Find where the given text appears and provide that cell's center as (x, y) coordinate. 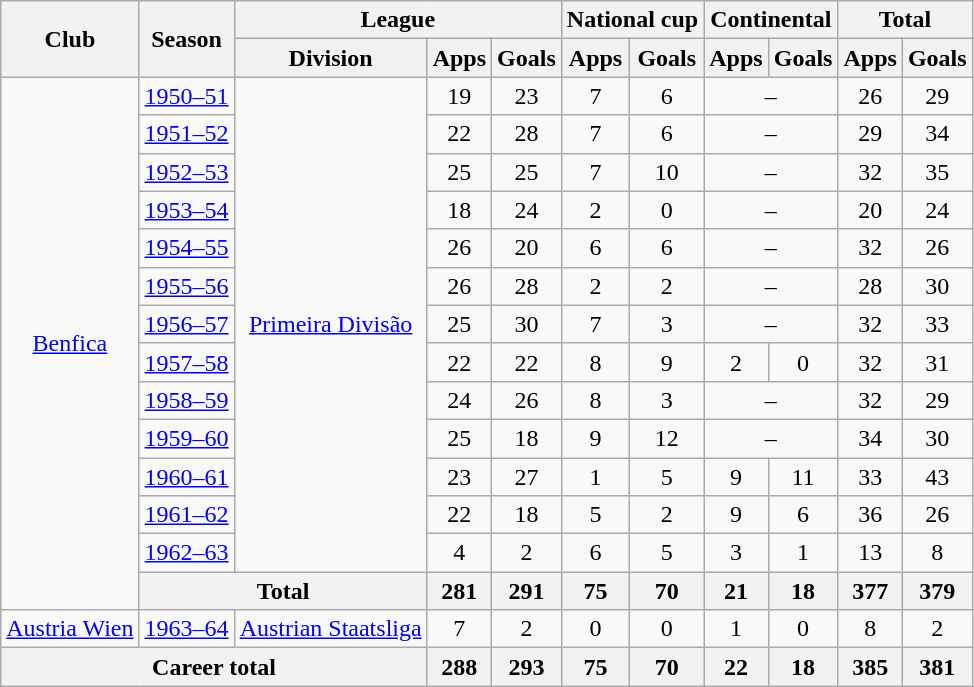
43 (937, 477)
10 (667, 172)
Primeira Divisão (330, 324)
1956–57 (186, 324)
Benfica (70, 344)
1958–59 (186, 400)
291 (527, 591)
Division (330, 58)
Continental (771, 20)
1952–53 (186, 172)
19 (459, 96)
1963–64 (186, 629)
1959–60 (186, 438)
13 (870, 553)
1962–63 (186, 553)
12 (667, 438)
377 (870, 591)
Austria Wien (70, 629)
1957–58 (186, 362)
League (398, 20)
National cup (632, 20)
385 (870, 667)
27 (527, 477)
35 (937, 172)
1960–61 (186, 477)
1961–62 (186, 515)
1950–51 (186, 96)
Season (186, 39)
281 (459, 591)
Club (70, 39)
293 (527, 667)
21 (736, 591)
11 (803, 477)
1951–52 (186, 134)
31 (937, 362)
Austrian Staatsliga (330, 629)
288 (459, 667)
1954–55 (186, 248)
1953–54 (186, 210)
4 (459, 553)
381 (937, 667)
1955–56 (186, 286)
Career total (214, 667)
379 (937, 591)
36 (870, 515)
